Extract the [X, Y] coordinate from the center of the cell holding the provided text.  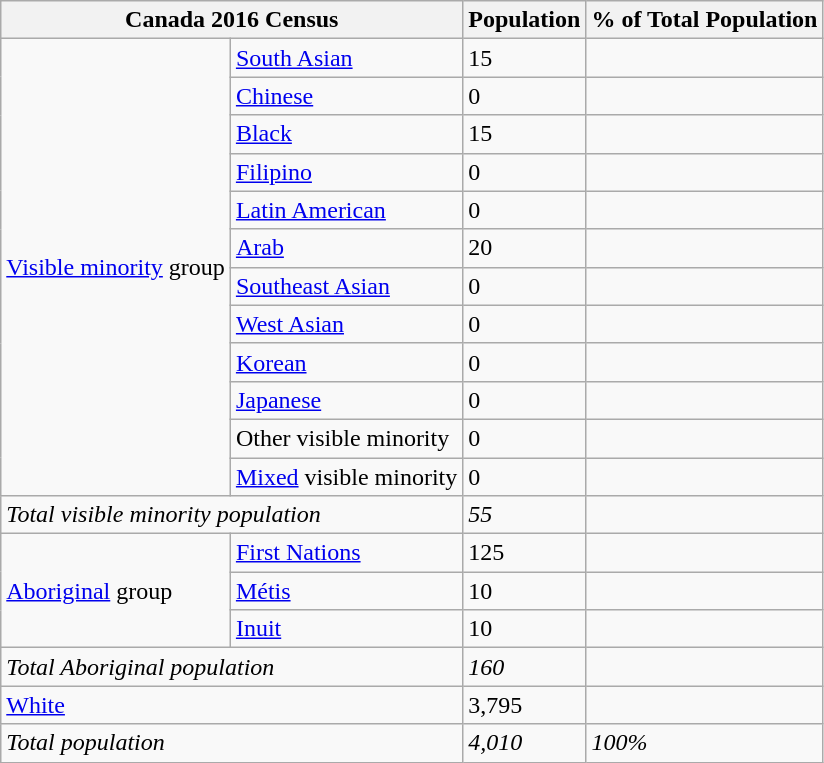
Black [346, 134]
Métis [346, 591]
160 [524, 667]
White [232, 705]
Arab [346, 248]
Population [524, 20]
Total visible minority population [232, 515]
Southeast Asian [346, 286]
3,795 [524, 705]
% of Total Population [704, 20]
West Asian [346, 324]
55 [524, 515]
Latin American [346, 210]
First Nations [346, 553]
20 [524, 248]
Canada 2016 Census [232, 20]
South Asian [346, 58]
Total Aboriginal population [232, 667]
4,010 [524, 743]
100% [704, 743]
Japanese [346, 400]
Korean [346, 362]
Visible minority group [116, 268]
Aboriginal group [116, 591]
Total population [232, 743]
Filipino [346, 172]
Chinese [346, 96]
125 [524, 553]
Other visible minority [346, 438]
Mixed visible minority [346, 477]
Inuit [346, 629]
